Determine the [X, Y] coordinate at the center of the cell enclosing the given text.  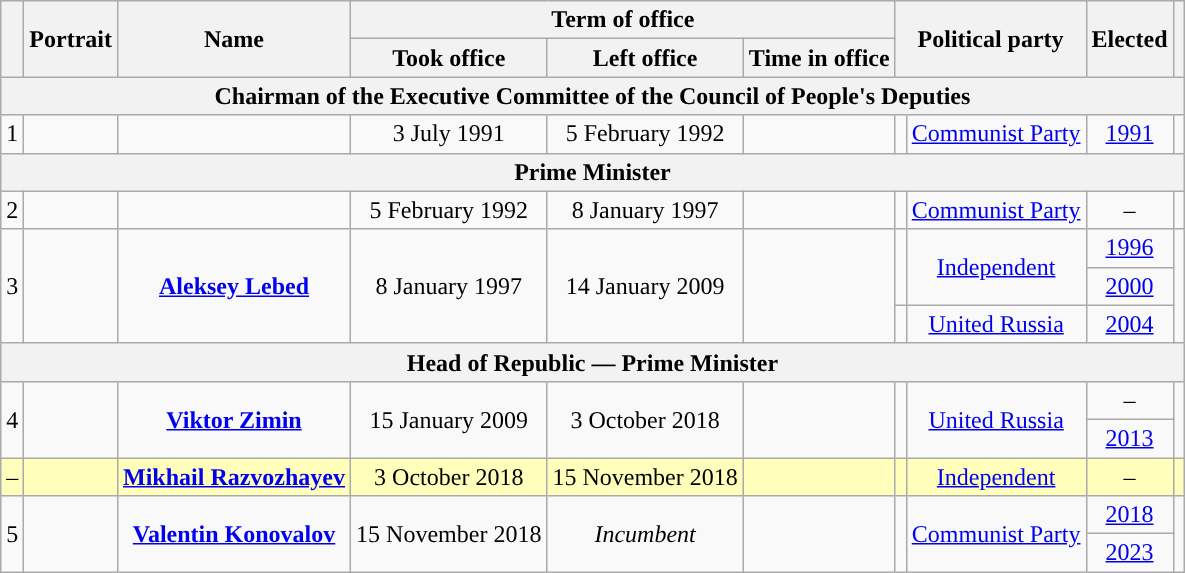
1996 [1130, 248]
Name [234, 39]
Valentin Konovalov [234, 534]
2004 [1130, 324]
Aleksey Lebed [234, 286]
3 [12, 286]
2000 [1130, 286]
2 [12, 210]
Term of office [624, 20]
2023 [1130, 553]
5 [12, 534]
Elected [1130, 39]
14 January 2009 [645, 286]
4 [12, 419]
15 January 2009 [449, 419]
Left office [645, 58]
Chairman of the Executive Committee of the Council of People's Deputies [592, 96]
Time in office [819, 58]
2018 [1130, 515]
Mikhail Razvozhayev [234, 477]
1991 [1130, 134]
Head of Republic — Prime Minister [592, 362]
Portrait [71, 39]
3 July 1991 [449, 134]
Prime Minister [592, 172]
1 [12, 134]
Took office [449, 58]
Political party [990, 39]
Viktor Zimin [234, 419]
2013 [1130, 438]
Incumbent [645, 534]
